Capture the cell that displays the provided text and extract its [x, y] central coordinate. 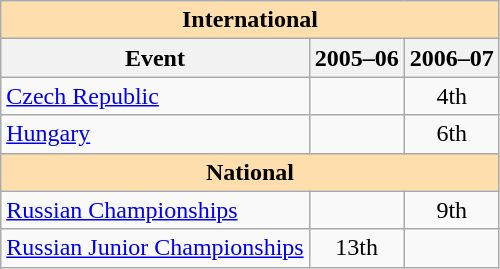
9th [452, 210]
Event [155, 58]
National [250, 172]
2005–06 [356, 58]
Russian Championships [155, 210]
6th [452, 134]
4th [452, 96]
International [250, 20]
2006–07 [452, 58]
13th [356, 248]
Hungary [155, 134]
Russian Junior Championships [155, 248]
Czech Republic [155, 96]
